Find where the given text appears and provide that cell's center as [X, Y] coordinate. 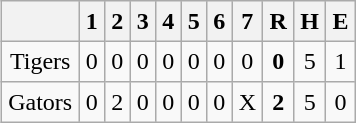
E [341, 21]
X [248, 102]
7 [248, 21]
H [310, 21]
4 [168, 21]
6 [219, 21]
Gators [40, 102]
R [278, 21]
Tigers [40, 61]
3 [143, 21]
